From the cell containing the given text, extract its center point as [x, y] coordinate. 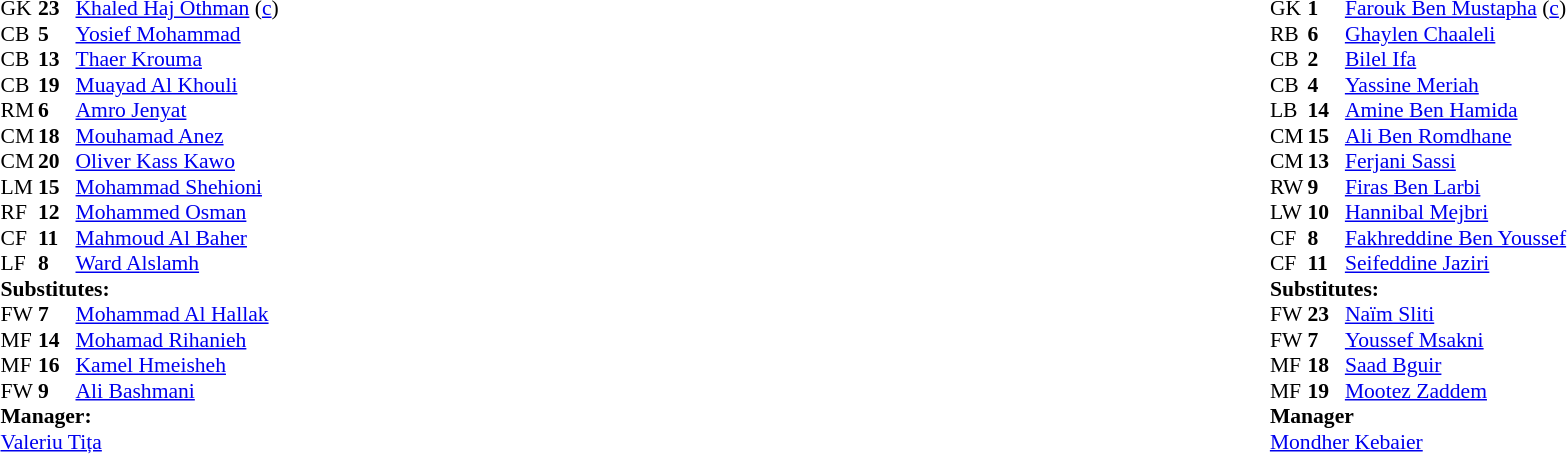
RM [19, 111]
Firas Ben Larbi [1456, 187]
16 [57, 365]
10 [1326, 213]
Ali Bashmani [178, 391]
Mohammed Osman [178, 213]
Mahmoud Al Baher [178, 238]
Mootez Zaddem [1456, 391]
23 [1326, 315]
2 [1326, 59]
Bilel Ifa [1456, 59]
Saad Bguir [1456, 365]
Mohamad Rihanieh [178, 340]
5 [57, 34]
Thaer Krouma [178, 59]
LW [1289, 213]
12 [57, 213]
Yassine Meriah [1456, 85]
Ghaylen Chaaleli [1456, 34]
Oliver Kass Kawo [178, 161]
Seifeddine Jaziri [1456, 263]
4 [1326, 85]
LB [1289, 111]
LM [19, 187]
Hannibal Mejbri [1456, 213]
Ali Ben Romdhane [1456, 136]
Amro Jenyat [178, 111]
Amine Ben Hamida [1456, 111]
LF [19, 263]
RW [1289, 187]
Mohammad Shehioni [178, 187]
Manager [1418, 417]
Mohammad Al Hallak [178, 315]
Youssef Msakni [1456, 340]
Ward Alslamh [178, 263]
RF [19, 213]
Naïm Sliti [1456, 315]
Muayad Al Khouli [178, 85]
20 [57, 161]
RB [1289, 34]
Ferjani Sassi [1456, 161]
Yosief Mohammad [178, 34]
Fakhreddine Ben Youssef [1456, 238]
Kamel Hmeisheh [178, 365]
Mouhamad Anez [178, 136]
Manager: [139, 417]
